Scan for the cell matching the given text and deliver its (X, Y) coordinate at center. 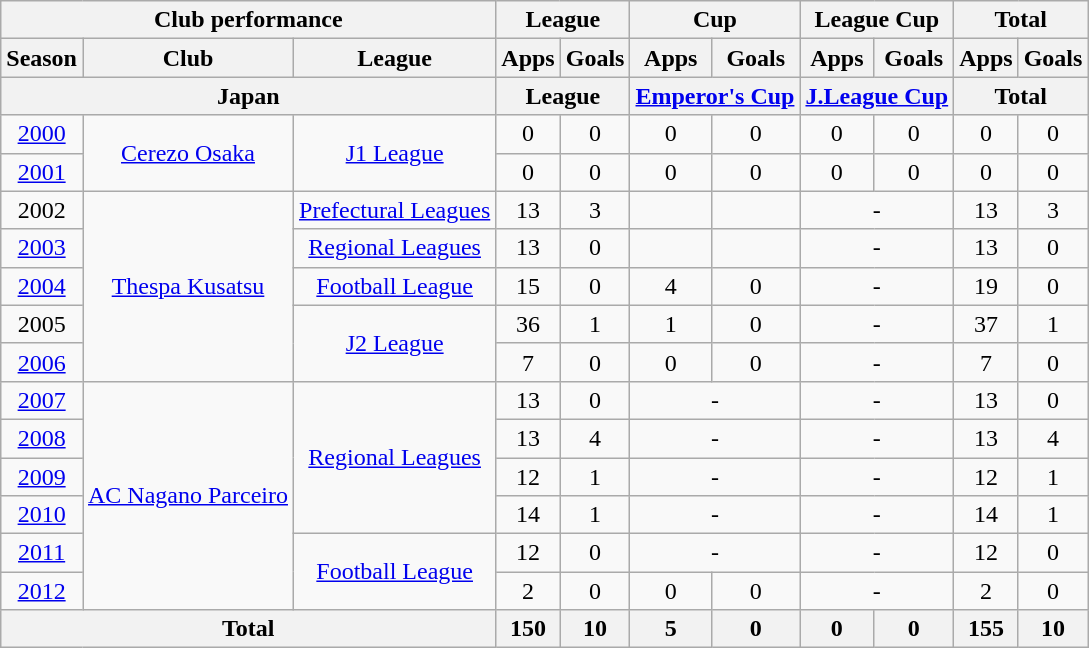
J1 League (395, 153)
2004 (42, 286)
Club (188, 58)
2000 (42, 134)
36 (528, 324)
J2 League (395, 343)
2007 (42, 400)
2001 (42, 172)
19 (986, 286)
J.League Cup (877, 96)
150 (528, 629)
2002 (42, 210)
Cup (715, 20)
2011 (42, 553)
2010 (42, 515)
Club performance (248, 20)
2009 (42, 477)
League Cup (877, 20)
155 (986, 629)
2008 (42, 438)
37 (986, 324)
AC Nagano Parceiro (188, 495)
Prefectural Leagues (395, 210)
5 (671, 629)
Japan (248, 96)
Thespa Kusatsu (188, 286)
15 (528, 286)
Season (42, 58)
Emperor's Cup (715, 96)
2005 (42, 324)
2012 (42, 591)
2003 (42, 248)
2006 (42, 362)
Cerezo Osaka (188, 153)
